Capture the cell that displays the provided text and extract its [x, y] central coordinate. 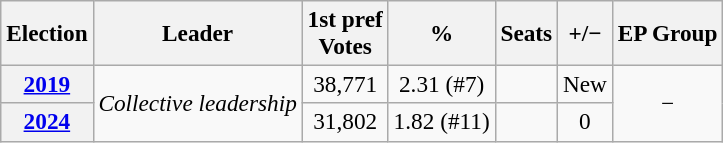
1.82 (#11) [442, 122]
Leader [198, 32]
EP Group [668, 32]
% [442, 32]
0 [586, 122]
Seats [526, 32]
2024 [47, 122]
2.31 (#7) [442, 84]
New [586, 84]
− [668, 103]
2019 [47, 84]
38,771 [345, 84]
Election [47, 32]
+/− [586, 32]
31,802 [345, 122]
1st prefVotes [345, 32]
Collective leadership [198, 103]
